Provide the (X, Y) coordinate of the cell's center where the given text is located.  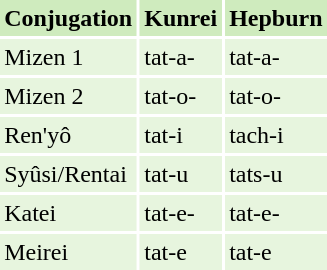
tat-u (181, 174)
Kunrei (181, 18)
Mizen 1 (68, 57)
Mizen 2 (68, 96)
Katei (68, 213)
Hepburn (276, 18)
Meirei (68, 252)
Ren'yô (68, 135)
Conjugation (68, 18)
tats-u (276, 174)
tach-i (276, 135)
Syûsi/Rentai (68, 174)
tat-i (181, 135)
